Detect which cell encompasses the target text, then output its (X, Y) center coordinate. 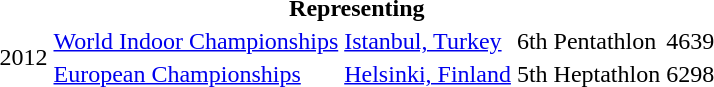
Pentathlon (607, 41)
6th (532, 41)
Istanbul, Turkey (428, 41)
World Indoor Championships (196, 41)
